Identify which cell holds the provided text, then report its (X, Y) central coordinate. 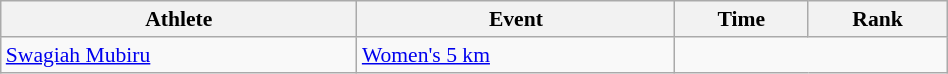
Athlete (179, 19)
Time (742, 19)
Rank (878, 19)
Swagiah Mubiru (179, 55)
Event (516, 19)
Women's 5 km (516, 55)
